Determine the [X, Y] coordinate at the center of the cell enclosing the given text.  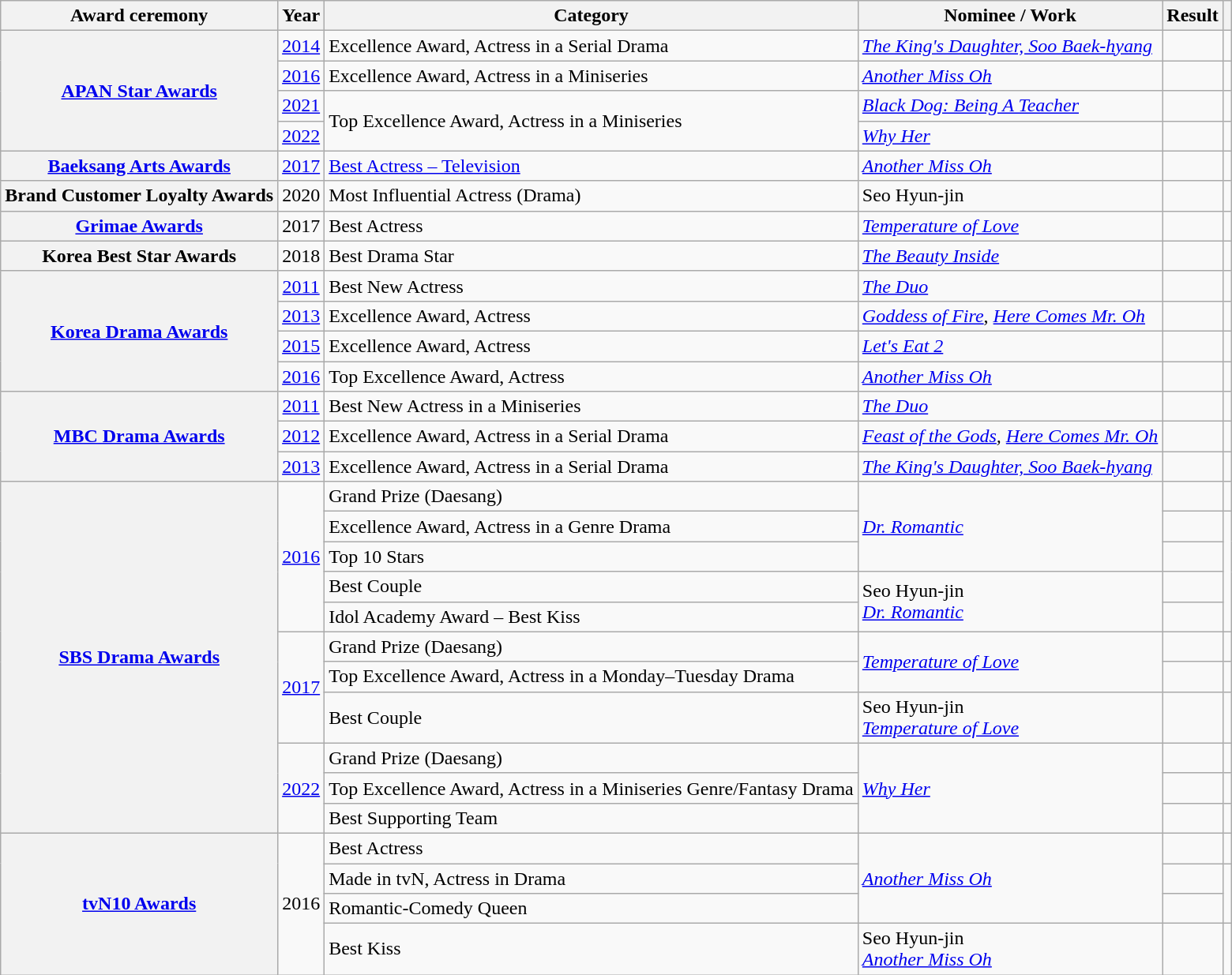
SBS Drama Awards [139, 658]
Award ceremony [139, 16]
2015 [302, 346]
Best Supporting Team [592, 818]
Romantic-Comedy Queen [592, 909]
Best New Actress in a Miniseries [592, 407]
Let's Eat 2 [1009, 346]
Top Excellence Award, Actress in a Monday–Tuesday Drama [592, 677]
Result [1193, 16]
Seo Hyun-jin Temperature of Love [1009, 717]
Best New Actress [592, 286]
Black Dog: Being A Teacher [1009, 106]
Goddess of Fire, Here Comes Mr. Oh [1009, 316]
2012 [302, 437]
Best Drama Star [592, 256]
Idol Academy Award – Best Kiss [592, 617]
The Beauty Inside [1009, 256]
Best Actress – Television [592, 166]
2014 [302, 46]
Nominee / Work [1009, 16]
Korea Best Star Awards [139, 256]
2021 [302, 106]
Excellence Award, Actress in a Genre Drama [592, 527]
Seo Hyun-jin Dr. Romantic [1009, 602]
Year [302, 16]
Made in tvN, Actress in Drama [592, 879]
Most Influential Actress (Drama) [592, 196]
Excellence Award, Actress in a Miniseries [592, 76]
2018 [302, 256]
Top Excellence Award, Actress in a Miniseries [592, 121]
Brand Customer Loyalty Awards [139, 196]
Top Excellence Award, Actress [592, 377]
2020 [302, 196]
Dr. Romantic [1009, 527]
Seo Hyun-jin Another Miss Oh [1009, 949]
Feast of the Gods, Here Comes Mr. Oh [1009, 437]
Top 10 Stars [592, 557]
Korea Drama Awards [139, 331]
Seo Hyun-jin [1009, 196]
APAN Star Awards [139, 91]
Grimae Awards [139, 226]
Category [592, 16]
Best Kiss [592, 949]
tvN10 Awards [139, 903]
MBC Drama Awards [139, 437]
Top Excellence Award, Actress in a Miniseries Genre/Fantasy Drama [592, 788]
Baeksang Arts Awards [139, 166]
